Return (x, y) of the center of cell containing provided text 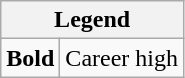
Bold (30, 58)
Legend (92, 20)
Career high (122, 58)
